Capture the cell that displays the provided text and extract its [X, Y] central coordinate. 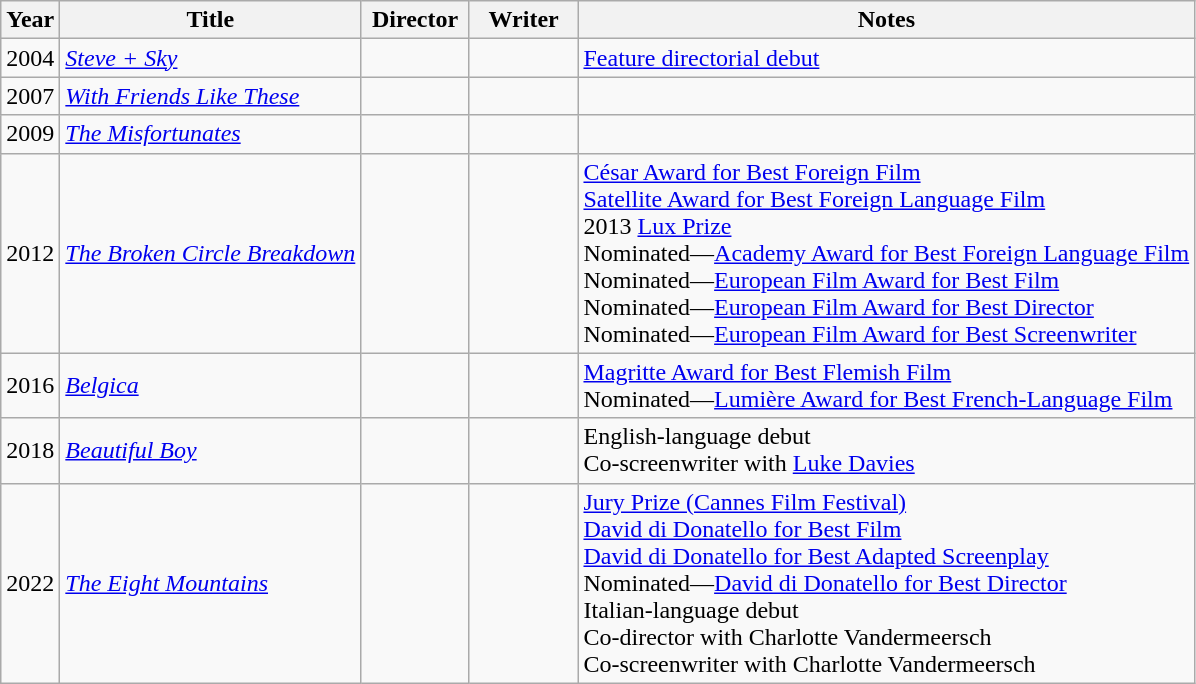
The Eight Mountains [210, 583]
Director [416, 20]
The Misfortunates [210, 134]
2016 [30, 386]
Title [210, 20]
2012 [30, 253]
Writer [524, 20]
Notes [886, 20]
2004 [30, 58]
Feature directorial debut [886, 58]
Magritte Award for Best Flemish FilmNominated—Lumière Award for Best French-Language Film [886, 386]
Beautiful Boy [210, 450]
English-language debutCo-screenwriter with Luke Davies [886, 450]
Year [30, 20]
2009 [30, 134]
Steve + Sky [210, 58]
2022 [30, 583]
Belgica [210, 386]
The Broken Circle Breakdown [210, 253]
2018 [30, 450]
With Friends Like These [210, 96]
2007 [30, 96]
